Locate the cell with the specified text and output its [x, y] center coordinate. 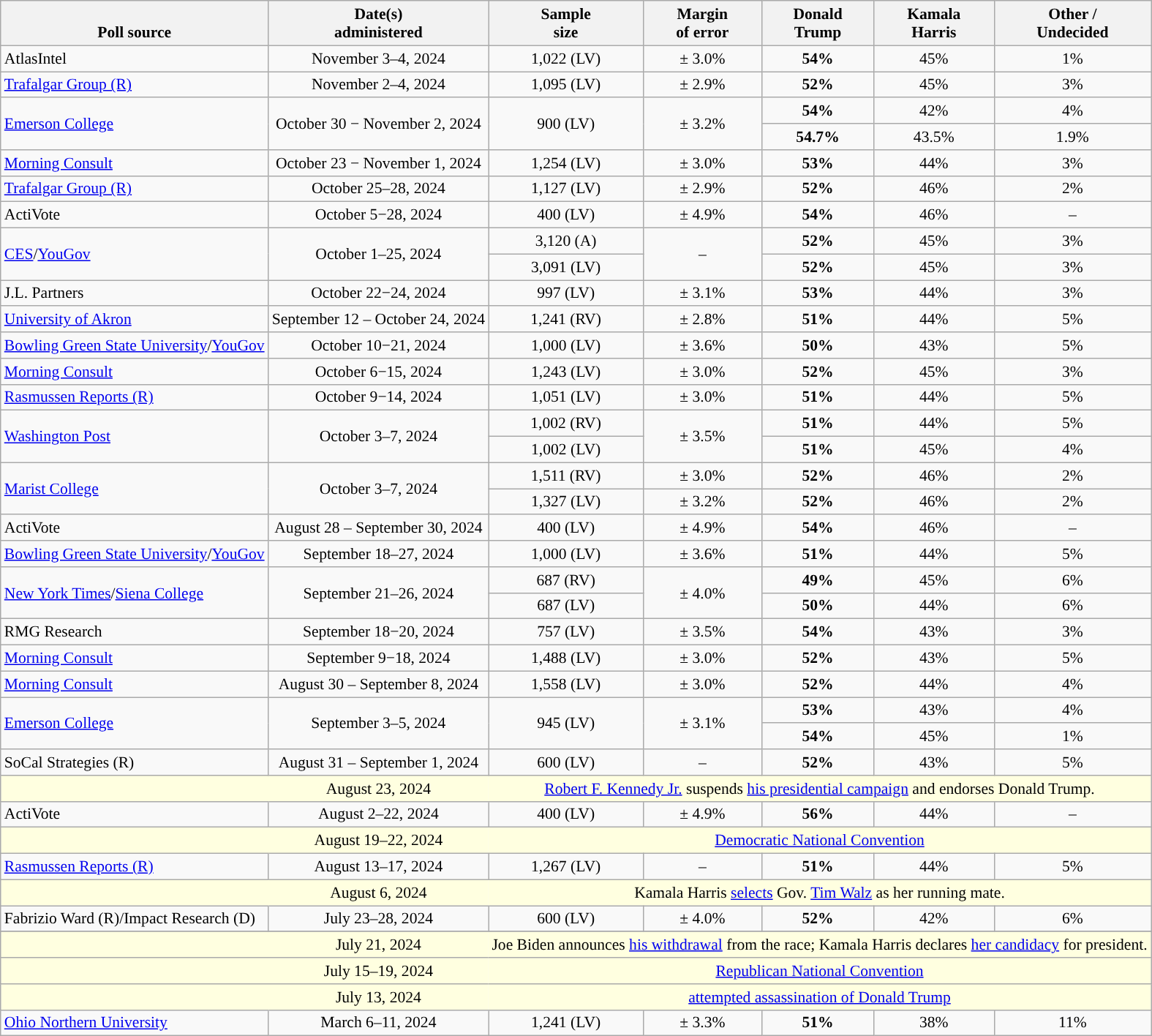
Date(s)administered [379, 23]
August 6, 2024 [379, 893]
± 2.8% [702, 320]
1,241 (RV) [566, 320]
Samplesize [566, 23]
August 2–22, 2024 [379, 814]
September 21–26, 2024 [379, 593]
997 (LV) [566, 293]
Other /Undecided [1072, 23]
1,488 (LV) [566, 658]
October 30 − November 2, 2024 [379, 124]
March 6–11, 2024 [379, 1023]
September 18−20, 2024 [379, 632]
56% [818, 814]
Kamala Harris selects Gov. Tim Walz as her running mate. [820, 893]
October 1–25, 2024 [379, 255]
Poll source [135, 23]
1,022 (LV) [566, 59]
November 2–4, 2024 [379, 85]
August 31 – September 1, 2024 [379, 762]
November 3–4, 2024 [379, 59]
attempted assassination of Donald Trump [820, 997]
43.5% [933, 137]
49% [818, 580]
687 (RV) [566, 580]
945 (LV) [566, 723]
Democratic National Convention [820, 841]
3,091 (LV) [566, 267]
October 10−21, 2024 [379, 345]
July 23–28, 2024 [379, 919]
1,267 (LV) [566, 867]
August 23, 2024 [379, 789]
Washington Post [135, 436]
August 13–17, 2024 [379, 867]
1,327 (LV) [566, 502]
54.7% [818, 137]
1,095 (LV) [566, 85]
October 23 − November 1, 2024 [379, 163]
August 30 – September 8, 2024 [379, 684]
1,243 (LV) [566, 372]
1.9% [1072, 137]
October 6−15, 2024 [379, 372]
Ohio Northern University [135, 1023]
October 9−14, 2024 [379, 397]
September 3–5, 2024 [379, 723]
Robert F. Kennedy Jr. suspends his presidential campaign and endorses Donald Trump. [820, 789]
Republican National Convention [820, 971]
3,120 (A) [566, 241]
± 3.3% [702, 1023]
RMG Research [135, 632]
J.L. Partners [135, 293]
September 18–27, 2024 [379, 554]
October 25–28, 2024 [379, 189]
Marist College [135, 489]
SoCal Strategies (R) [135, 762]
September 9−18, 2024 [379, 658]
38% [933, 1023]
KamalaHarris [933, 23]
Marginof error [702, 23]
11% [1072, 1023]
1,051 (LV) [566, 397]
August 19–22, 2024 [379, 841]
August 28 – September 30, 2024 [379, 528]
September 12 – October 24, 2024 [379, 320]
July 13, 2024 [379, 997]
1,254 (LV) [566, 163]
DonaldTrump [818, 23]
October 5−28, 2024 [379, 215]
Joe Biden announces his withdrawal from the race; Kamala Harris declares her candidacy for president. [820, 945]
Fabrizio Ward (R)/Impact Research (D) [135, 919]
1,127 (LV) [566, 189]
AtlasIntel [135, 59]
1,002 (RV) [566, 424]
757 (LV) [566, 632]
July 15–19, 2024 [379, 971]
July 21, 2024 [379, 945]
1,002 (LV) [566, 450]
1,558 (LV) [566, 684]
October 22−24, 2024 [379, 293]
1,511 (RV) [566, 476]
New York Times/Siena College [135, 593]
900 (LV) [566, 124]
CES/YouGov [135, 255]
University of Akron [135, 320]
687 (LV) [566, 606]
1,241 (LV) [566, 1023]
